Find where the given text appears and provide that cell's center as (X, Y) coordinate. 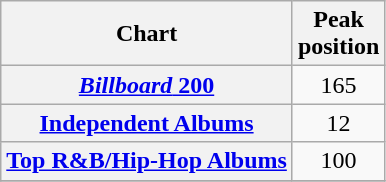
12 (338, 123)
Peakposition (338, 34)
Billboard 200 (147, 85)
Independent Albums (147, 123)
100 (338, 161)
165 (338, 85)
Top R&B/Hip-Hop Albums (147, 161)
Chart (147, 34)
